Provide the [x, y] coordinate of the cell's center where the given text is located.  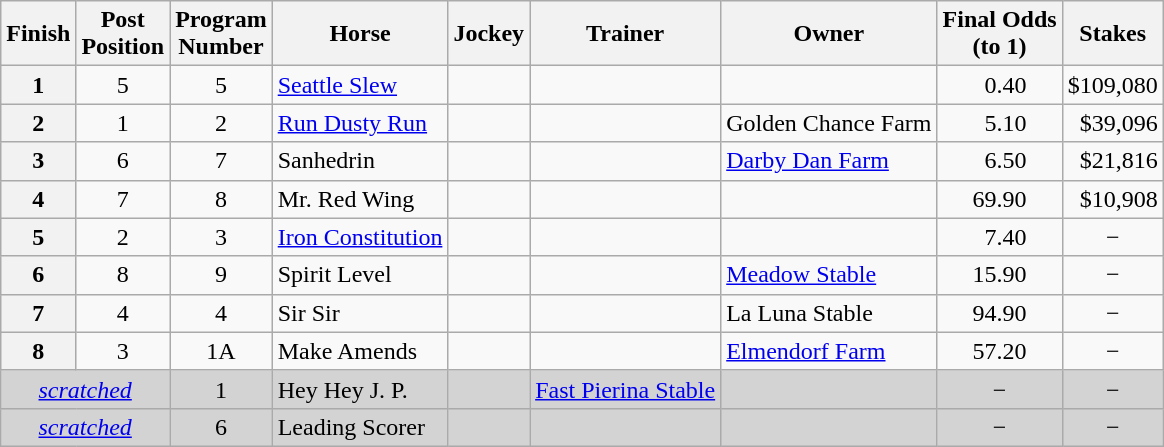
Leading Scorer [360, 427]
Jockey [489, 34]
0.40 [1000, 85]
Sanhedrin [360, 161]
PostPosition [123, 34]
Owner [829, 34]
1A [222, 351]
94.90 [1000, 313]
Meadow Stable [829, 275]
9 [222, 275]
6.50 [1000, 161]
Darby Dan Farm [829, 161]
$21,816 [1112, 161]
7.40 [1000, 237]
Fast Pierina Stable [626, 389]
57.20 [1000, 351]
Hey Hey J. P. [360, 389]
$10,908 [1112, 199]
$109,080 [1112, 85]
Trainer [626, 34]
Iron Constitution [360, 237]
Sir Sir [360, 313]
Golden Chance Farm [829, 123]
$39,096 [1112, 123]
15.90 [1000, 275]
Mr. Red Wing [360, 199]
Final Odds(to 1) [1000, 34]
Spirit Level [360, 275]
Stakes [1112, 34]
5.10 [1000, 123]
Make Amends [360, 351]
La Luna Stable [829, 313]
Horse [360, 34]
Elmendorf Farm [829, 351]
ProgramNumber [222, 34]
Run Dusty Run [360, 123]
Seattle Slew [360, 85]
69.90 [1000, 199]
Finish [38, 34]
